Determine the (x, y) coordinate at the center of the cell enclosing the given text.  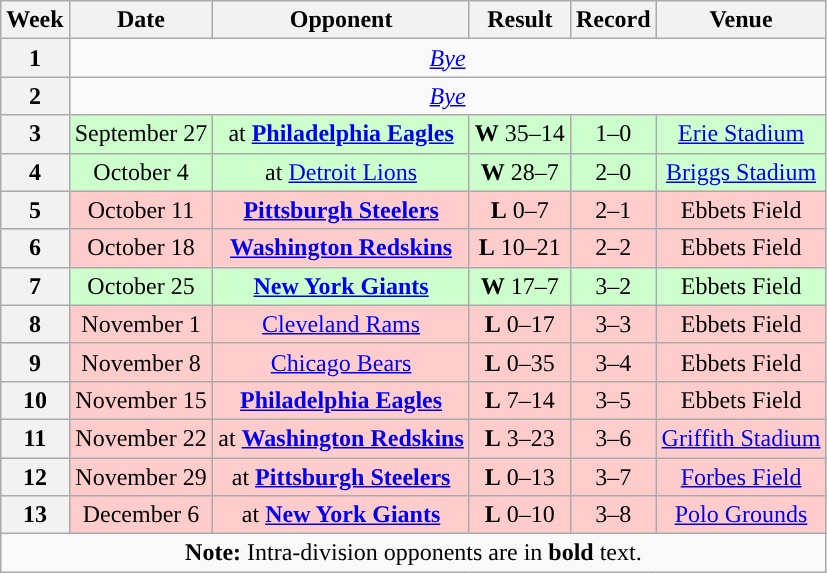
Briggs Stadium (741, 172)
L 7–14 (520, 400)
Griffith Stadium (741, 438)
3–8 (613, 515)
Venue (741, 20)
November 15 (141, 400)
Date (141, 20)
11 (35, 438)
Record (613, 20)
L 10–21 (520, 248)
13 (35, 515)
Chicago Bears (341, 362)
at Pittsburgh Steelers (341, 477)
Week (35, 20)
3–3 (613, 324)
October 18 (141, 248)
3–2 (613, 286)
November 22 (141, 438)
L 0–17 (520, 324)
L 0–10 (520, 515)
October 4 (141, 172)
Opponent (341, 20)
W 28–7 (520, 172)
Philadelphia Eagles (341, 400)
Result (520, 20)
L 0–7 (520, 210)
November 1 (141, 324)
3–4 (613, 362)
3–7 (613, 477)
2–2 (613, 248)
3–5 (613, 400)
L 3–23 (520, 438)
Erie Stadium (741, 134)
Cleveland Rams (341, 324)
at Washington Redskins (341, 438)
5 (35, 210)
7 (35, 286)
10 (35, 400)
November 29 (141, 477)
1–0 (613, 134)
Forbes Field (741, 477)
New York Giants (341, 286)
November 8 (141, 362)
L 0–35 (520, 362)
December 6 (141, 515)
October 25 (141, 286)
2–0 (613, 172)
September 27 (141, 134)
Note: Intra-division opponents are in bold text. (414, 553)
L 0–13 (520, 477)
W 17–7 (520, 286)
3 (35, 134)
6 (35, 248)
at Philadelphia Eagles (341, 134)
1 (35, 58)
Polo Grounds (741, 515)
at Detroit Lions (341, 172)
W 35–14 (520, 134)
2 (35, 96)
12 (35, 477)
2–1 (613, 210)
Washington Redskins (341, 248)
3–6 (613, 438)
8 (35, 324)
4 (35, 172)
Pittsburgh Steelers (341, 210)
at New York Giants (341, 515)
9 (35, 362)
October 11 (141, 210)
